Pinpoint the cell where the given text exists, returning its (x, y) midpoint coordinate. 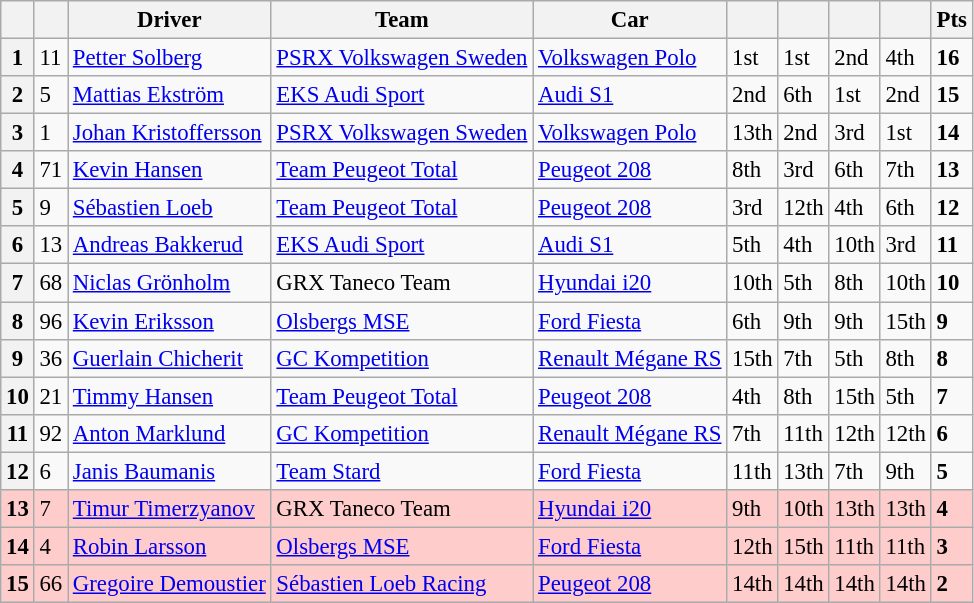
16 (952, 58)
Mattias Ekström (170, 95)
92 (50, 433)
Car (630, 20)
Sébastien Loeb Racing (402, 584)
36 (50, 358)
Kevin Eriksson (170, 321)
Timur Timerzyanov (170, 509)
96 (50, 321)
Team Stard (402, 471)
71 (50, 170)
66 (50, 584)
Janis Baumanis (170, 471)
68 (50, 283)
Pts (952, 20)
Guerlain Chicherit (170, 358)
Kevin Hansen (170, 170)
Robin Larsson (170, 546)
Sébastien Loeb (170, 208)
Anton Marklund (170, 433)
Timmy Hansen (170, 396)
Johan Kristoffersson (170, 133)
Driver (170, 20)
21 (50, 396)
Petter Solberg (170, 58)
Niclas Grönholm (170, 283)
Gregoire Demoustier (170, 584)
Andreas Bakkerud (170, 245)
Team (402, 20)
